Provide the (x, y) coordinate of the cell's center where the given text is located.  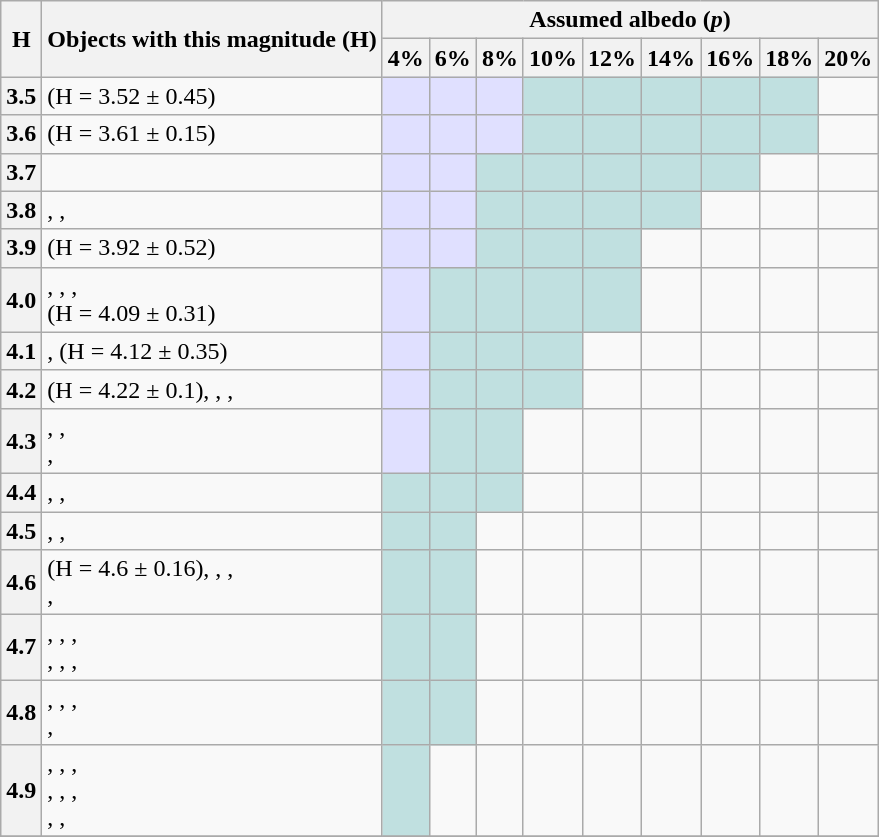
, , , (212, 440)
, , , (H = 4.09 ± 0.31) (212, 300)
4.8 (22, 712)
4.6 (22, 582)
(H = 4.6 ± 0.16), , , , (212, 582)
(H = 3.61 ± 0.15) (212, 134)
, (H = 4.12 ± 0.35) (212, 351)
3.5 (22, 96)
Objects with this magnitude (H) (212, 39)
4% (406, 58)
14% (672, 58)
12% (612, 58)
4.2 (22, 389)
Assumed albedo (p) (630, 20)
(H = 4.22 ± 0.1), , , (212, 389)
, , , , (212, 712)
, , , , , , (212, 648)
20% (848, 58)
4.0 (22, 300)
3.9 (22, 248)
4.4 (22, 492)
3.7 (22, 172)
4.3 (22, 440)
(H = 3.92 ± 0.52) (212, 248)
16% (730, 58)
, , , , , , , , (212, 791)
4.1 (22, 351)
(H = 3.52 ± 0.45) (212, 96)
4.7 (22, 648)
4.5 (22, 531)
4.9 (22, 791)
6% (452, 58)
8% (500, 58)
H (22, 39)
3.6 (22, 134)
18% (790, 58)
10% (552, 58)
3.8 (22, 210)
